Determine the [x, y] coordinate at the center of the cell enclosing the given text.  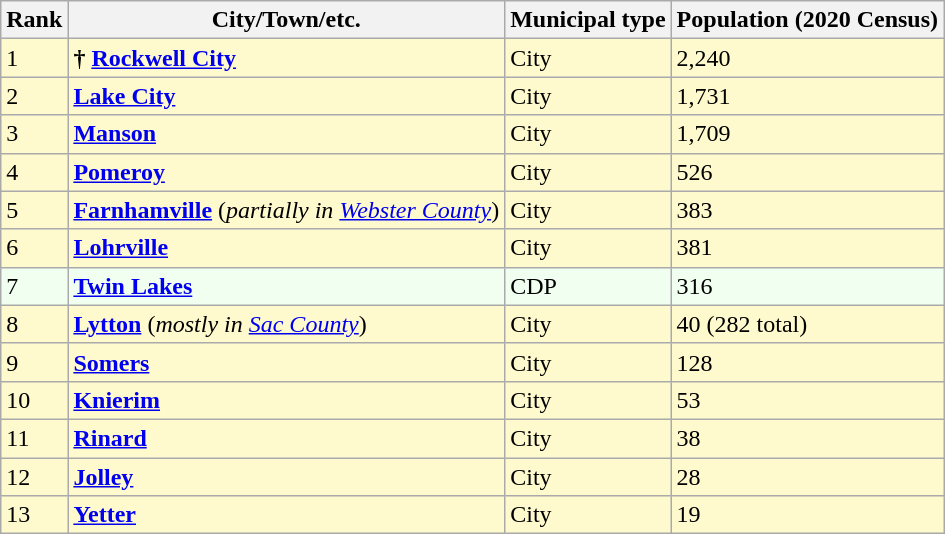
2 [34, 96]
9 [34, 362]
1,731 [807, 96]
383 [807, 210]
† Rockwell City [286, 58]
28 [807, 477]
Jolley [286, 477]
Lake City [286, 96]
40 (282 total) [807, 324]
Rinard [286, 438]
Twin Lakes [286, 286]
7 [34, 286]
Population (2020 Census) [807, 20]
4 [34, 172]
City/Town/etc. [286, 20]
Yetter [286, 515]
1 [34, 58]
8 [34, 324]
53 [807, 400]
2,240 [807, 58]
526 [807, 172]
Knierim [286, 400]
128 [807, 362]
Manson [286, 134]
Somers [286, 362]
381 [807, 248]
19 [807, 515]
6 [34, 248]
316 [807, 286]
1,709 [807, 134]
CDP [588, 286]
Rank [34, 20]
Pomeroy [286, 172]
Lohrville [286, 248]
5 [34, 210]
Farnhamville (partially in Webster County) [286, 210]
13 [34, 515]
Lytton (mostly in Sac County) [286, 324]
10 [34, 400]
12 [34, 477]
38 [807, 438]
11 [34, 438]
3 [34, 134]
Municipal type [588, 20]
